Determine the (x, y) coordinate at the center of the cell enclosing the given text.  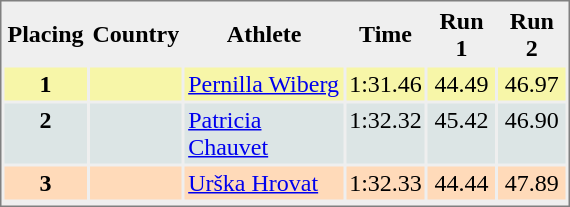
Country (136, 34)
1:31.46 (386, 84)
Run 2 (532, 34)
3 (45, 182)
Placing (45, 34)
1:32.32 (386, 134)
44.49 (462, 84)
44.44 (462, 182)
47.89 (532, 182)
46.90 (532, 134)
Pernilla Wiberg (264, 84)
Run 1 (462, 34)
Athlete (264, 34)
Time (386, 34)
Urška Hrovat (264, 182)
Patricia Chauvet (264, 134)
2 (45, 134)
45.42 (462, 134)
46.97 (532, 84)
1:32.33 (386, 182)
1 (45, 84)
